Detect which cell encompasses the target text, then output its [X, Y] center coordinate. 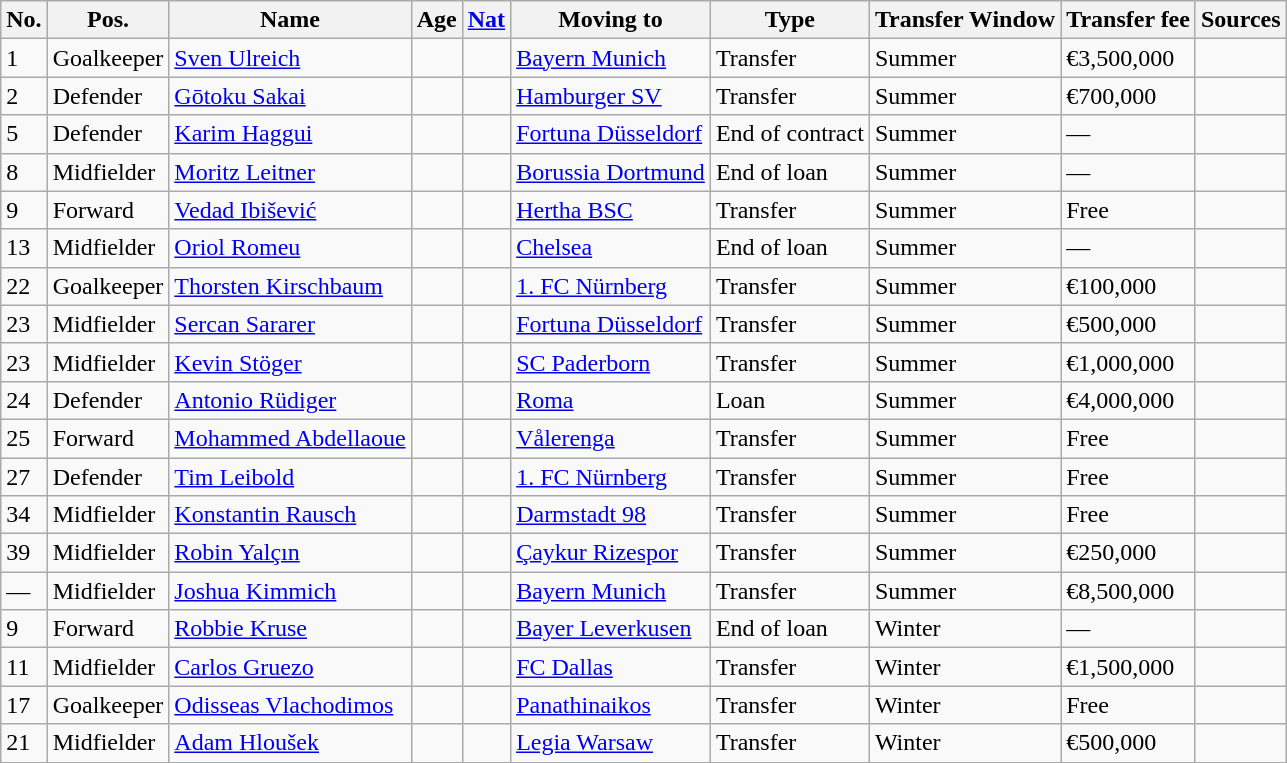
39 [24, 553]
Tim Leibold [290, 477]
8 [24, 172]
Hertha BSC [611, 210]
End of contract [790, 134]
Vålerenga [611, 438]
Roma [611, 400]
Antonio Rüdiger [290, 400]
Robin Yalçın [290, 553]
34 [24, 515]
Konstantin Rausch [290, 515]
Borussia Dortmund [611, 172]
13 [24, 248]
Vedad Ibišević [290, 210]
€3,500,000 [1128, 58]
Loan [790, 400]
Moving to [611, 20]
21 [24, 743]
Panathinaikos [611, 705]
Gōtoku Sakai [290, 96]
Karim Haggui [290, 134]
€250,000 [1128, 553]
€1,000,000 [1128, 362]
Çaykur Rizespor [611, 553]
5 [24, 134]
Transfer Window [964, 20]
1 [24, 58]
Age [436, 20]
Legia Warsaw [611, 743]
Bayer Leverkusen [611, 629]
27 [24, 477]
Transfer fee [1128, 20]
Name [290, 20]
SC Paderborn [611, 362]
Thorsten Kirschbaum [290, 286]
Odisseas Vlachodimos [290, 705]
Sources [1240, 20]
Pos. [108, 20]
€700,000 [1128, 96]
Mohammed Abdellaoue [290, 438]
Hamburger SV [611, 96]
Sercan Sararer [290, 324]
Joshua Kimmich [290, 591]
Moritz Leitner [290, 172]
Nat [486, 20]
24 [24, 400]
25 [24, 438]
Chelsea [611, 248]
22 [24, 286]
€4,000,000 [1128, 400]
Type [790, 20]
Kevin Stöger [290, 362]
Darmstadt 98 [611, 515]
Adam Hloušek [290, 743]
€8,500,000 [1128, 591]
No. [24, 20]
Oriol Romeu [290, 248]
11 [24, 667]
€1,500,000 [1128, 667]
Carlos Gruezo [290, 667]
Robbie Kruse [290, 629]
Sven Ulreich [290, 58]
€100,000 [1128, 286]
17 [24, 705]
2 [24, 96]
FC Dallas [611, 667]
